Provide the (X, Y) coordinate of the cell's center where the given text is located.  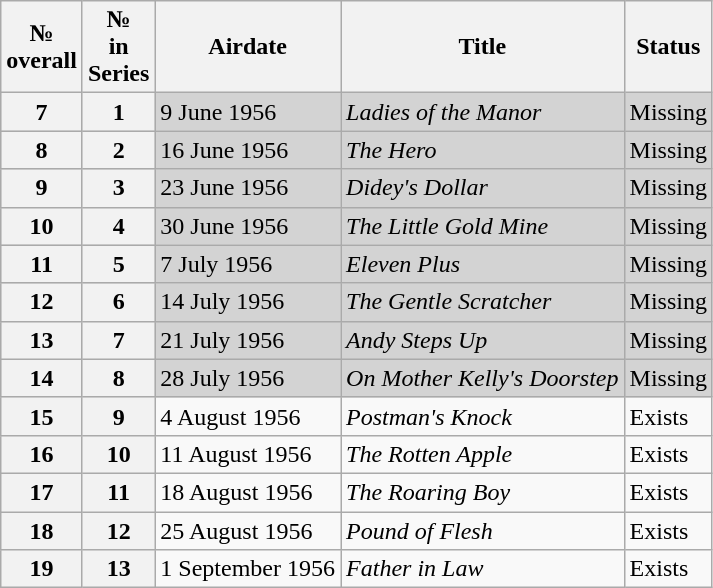
Eleven Plus (483, 264)
Pound of Flesh (483, 531)
The Hero (483, 150)
4 (118, 226)
Didey's Dollar (483, 188)
7 July 1956 (248, 264)
9 June 1956 (248, 112)
Ladies of the Manor (483, 112)
4 August 1956 (248, 416)
21 July 1956 (248, 340)
18 (42, 531)
16 (42, 454)
18 August 1956 (248, 492)
Andy Steps Up (483, 340)
6 (118, 302)
The Roaring Boy (483, 492)
1 September 1956 (248, 569)
On Mother Kelly's Doorstep (483, 378)
The Little Gold Mine (483, 226)
14 (42, 378)
30 June 1956 (248, 226)
1 (118, 112)
19 (42, 569)
Title (483, 47)
№overall (42, 47)
5 (118, 264)
28 July 1956 (248, 378)
11 August 1956 (248, 454)
№inSeries (118, 47)
Postman's Knock (483, 416)
3 (118, 188)
25 August 1956 (248, 531)
15 (42, 416)
Father in Law (483, 569)
The Rotten Apple (483, 454)
The Gentle Scratcher (483, 302)
Airdate (248, 47)
17 (42, 492)
Status (668, 47)
2 (118, 150)
23 June 1956 (248, 188)
14 July 1956 (248, 302)
16 June 1956 (248, 150)
